Return [x, y] of the center of cell containing provided text 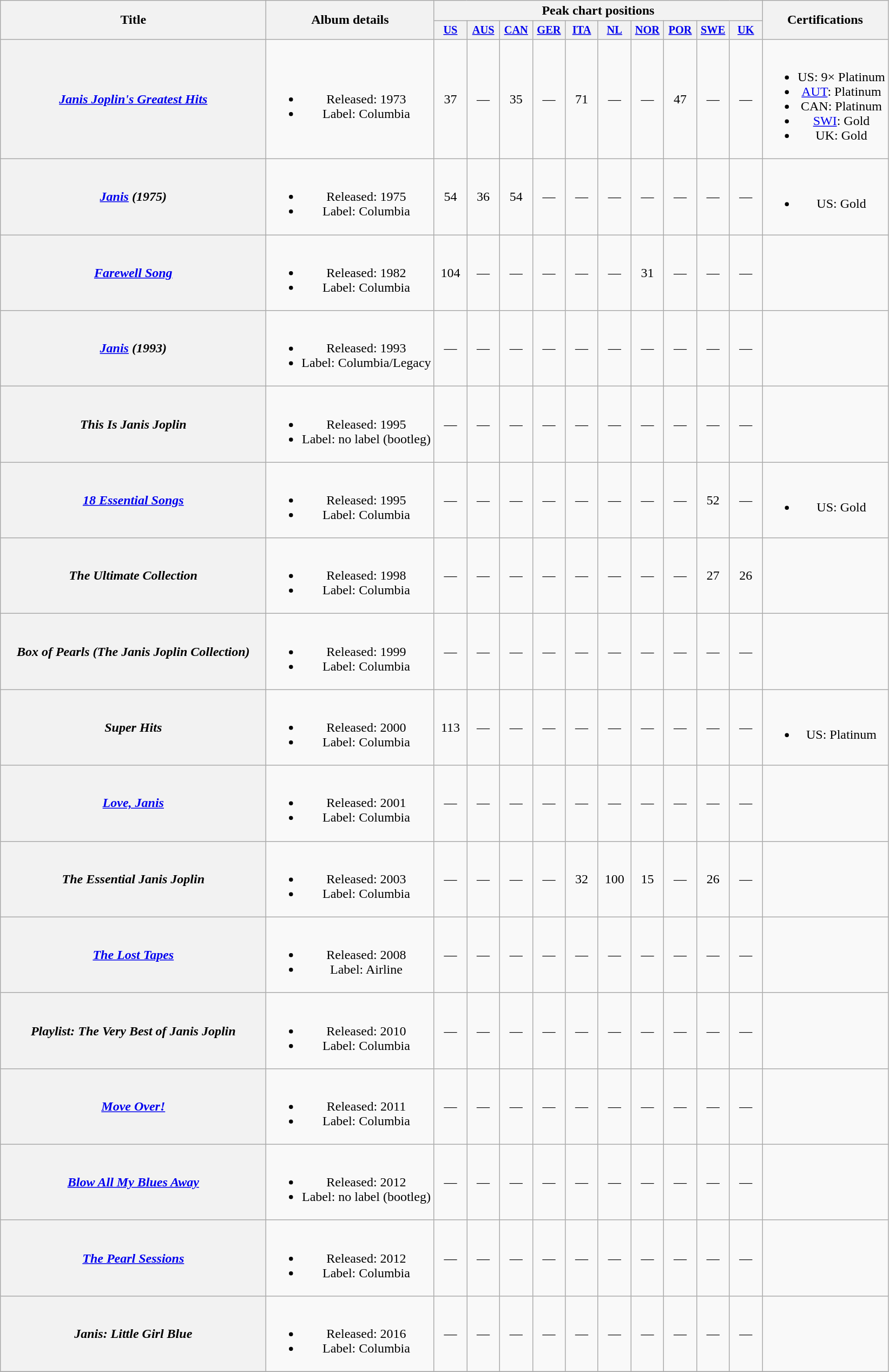
Box of Pearls (The Janis Joplin Collection) [133, 652]
NL [615, 30]
Released: 2003Label: Columbia [350, 879]
GER [549, 30]
Peak chart positions [598, 11]
Released: 2000Label: Columbia [350, 727]
35 [516, 99]
Released: 1995Label: Columbia [350, 500]
ITA [582, 30]
POR [681, 30]
Move Over! [133, 1106]
27 [713, 576]
Released: 2016Label: Columbia [350, 1334]
Title [133, 20]
52 [713, 500]
15 [647, 879]
Released: 1975Label: Columbia [350, 197]
Janis (1975) [133, 197]
Playlist: The Very Best of Janis Joplin [133, 1030]
Blow All My Blues Away [133, 1182]
Released: 2010Label: Columbia [350, 1030]
32 [582, 879]
Released: 1998Label: Columbia [350, 576]
Super Hits [133, 727]
31 [647, 273]
Love, Janis [133, 803]
This Is Janis Joplin [133, 424]
Released: 2011Label: Columbia [350, 1106]
Released: 2012Label: Columbia [350, 1258]
CAN [516, 30]
UK [746, 30]
104 [450, 273]
AUS [484, 30]
Released: 1999Label: Columbia [350, 652]
113 [450, 727]
18 Essential Songs [133, 500]
Janis Joplin's Greatest Hits [133, 99]
US: Platinum [826, 727]
Released: 1973Label: Columbia [350, 99]
Farewell Song [133, 273]
The Ultimate Collection [133, 576]
Released: 1993Label: Columbia/Legacy [350, 349]
71 [582, 99]
NOR [647, 30]
SWE [713, 30]
37 [450, 99]
Certifications [826, 20]
The Pearl Sessions [133, 1258]
Janis (1993) [133, 349]
47 [681, 99]
US [450, 30]
Janis: Little Girl Blue [133, 1334]
Released: 1995Label: no label (bootleg) [350, 424]
36 [484, 197]
The Lost Tapes [133, 955]
Released: 2001Label: Columbia [350, 803]
Released: 1982Label: Columbia [350, 273]
100 [615, 879]
Album details [350, 20]
US: 9× PlatinumAUT: PlatinumCAN: PlatinumSWI: GoldUK: Gold [826, 99]
Released: 2012Label: no label (bootleg) [350, 1182]
Released: 2008Label: Airline [350, 955]
The Essential Janis Joplin [133, 879]
